Provide the (x, y) coordinate of the cell's center where the given text is located.  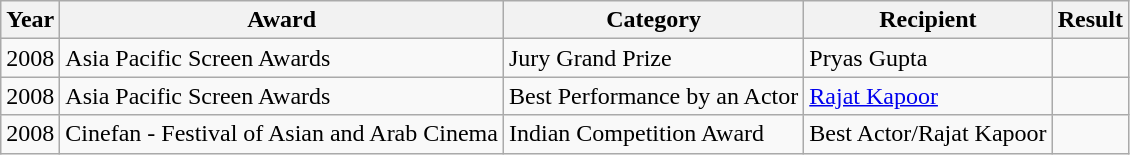
Category (653, 20)
Rajat Kapoor (928, 96)
Result (1090, 20)
Jury Grand Prize (653, 58)
Cinefan - Festival of Asian and Arab Cinema (282, 134)
Recipient (928, 20)
Best Actor/Rajat Kapoor (928, 134)
Award (282, 20)
Pryas Gupta (928, 58)
Indian Competition Award (653, 134)
Best Performance by an Actor (653, 96)
Year (30, 20)
